Locate the cell with the specified text and output its (X, Y) center coordinate. 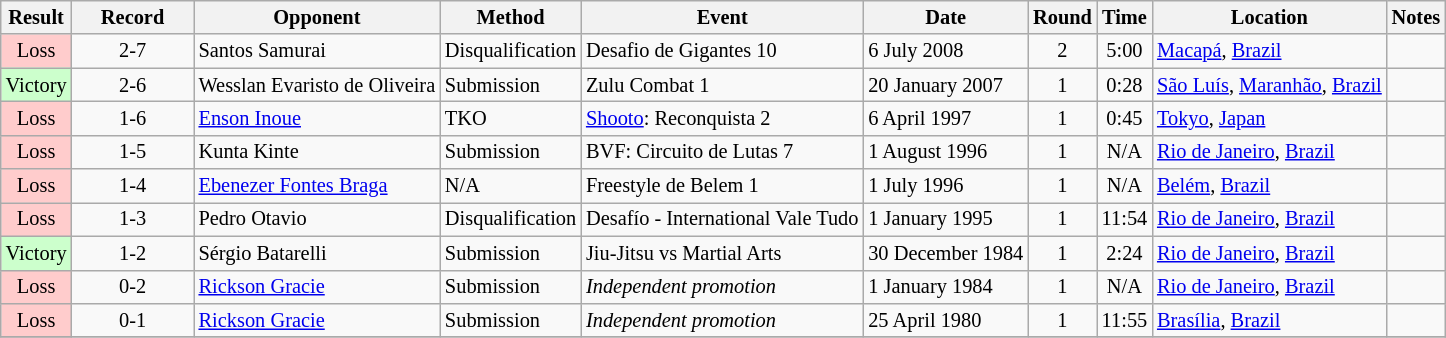
2-6 (132, 85)
1 January 1995 (946, 219)
Time (1124, 17)
Record (132, 17)
2-7 (132, 51)
Location (1269, 17)
1-6 (132, 118)
Sérgio Batarelli (317, 253)
Brasília, Brazil (1269, 320)
0-1 (132, 320)
Pedro Otavio (317, 219)
0:28 (1124, 85)
Enson Inoue (317, 118)
BVF: Circuito de Lutas 7 (722, 152)
1 January 1984 (946, 287)
Desafio de Gigantes 10 (722, 51)
Santos Samurai (317, 51)
1-2 (132, 253)
Result (36, 17)
11:55 (1124, 320)
6 July 2008 (946, 51)
Jiu-Jitsu vs Martial Arts (722, 253)
0:45 (1124, 118)
1 August 1996 (946, 152)
São Luís, Maranhão, Brazil (1269, 85)
Round (1062, 17)
0-2 (132, 287)
2:24 (1124, 253)
Notes (1416, 17)
Opponent (317, 17)
1 July 1996 (946, 186)
30 December 1984 (946, 253)
Ebenezer Fontes Braga (317, 186)
Event (722, 17)
Macapá, Brazil (1269, 51)
11:54 (1124, 219)
2 (1062, 51)
Method (510, 17)
1-5 (132, 152)
Date (946, 17)
Belém, Brazil (1269, 186)
TKO (510, 118)
Wesslan Evaristo de Oliveira (317, 85)
Shooto: Reconquista 2 (722, 118)
Zulu Combat 1 (722, 85)
Tokyo, Japan (1269, 118)
20 January 2007 (946, 85)
Freestyle de Belem 1 (722, 186)
25 April 1980 (946, 320)
1-4 (132, 186)
1-3 (132, 219)
5:00 (1124, 51)
6 April 1997 (946, 118)
Kunta Kinte (317, 152)
Desafío - International Vale Tudo (722, 219)
